Search for the cell housing the specified text and yield its (X, Y) center coordinate. 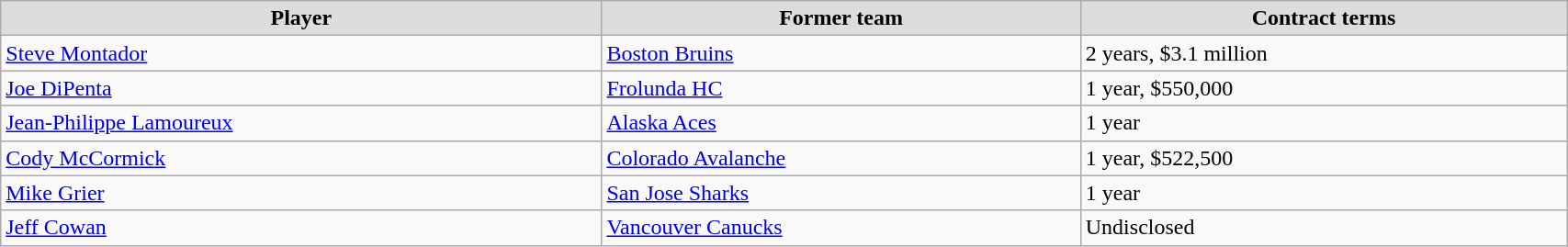
Colorado Avalanche (841, 158)
San Jose Sharks (841, 193)
Former team (841, 18)
Undisclosed (1323, 228)
Alaska Aces (841, 123)
2 years, $3.1 million (1323, 53)
Joe DiPenta (301, 88)
Contract terms (1323, 18)
Jean-Philippe Lamoureux (301, 123)
Boston Bruins (841, 53)
Player (301, 18)
Vancouver Canucks (841, 228)
1 year, $550,000 (1323, 88)
Steve Montador (301, 53)
Cody McCormick (301, 158)
1 year, $522,500 (1323, 158)
Mike Grier (301, 193)
Frolunda HC (841, 88)
Jeff Cowan (301, 228)
